For the text-containing cell, return its midpoint in (x, y) coordinate format. 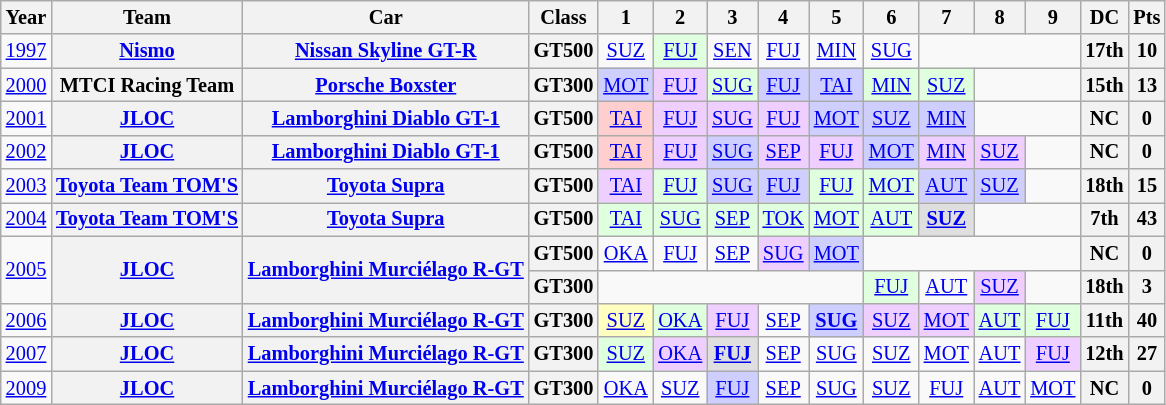
Porsche Boxster (386, 85)
11th (1104, 320)
1 (626, 17)
10 (1148, 51)
7 (946, 17)
12th (1104, 354)
6 (892, 17)
SEN (732, 51)
Team (147, 17)
7th (1104, 219)
9 (1052, 17)
Car (386, 17)
2005 (26, 270)
15 (1148, 186)
2006 (26, 320)
5 (836, 17)
2009 (26, 388)
2007 (26, 354)
40 (1148, 320)
2001 (26, 118)
DC (1104, 17)
TOK (784, 219)
2004 (26, 219)
Year (26, 17)
Nissan Skyline GT-R (386, 51)
27 (1148, 354)
1997 (26, 51)
2000 (26, 85)
17th (1104, 51)
4 (784, 17)
13 (1148, 85)
2003 (26, 186)
2 (680, 17)
Class (564, 17)
8 (1000, 17)
Pts (1148, 17)
43 (1148, 219)
MTCI Racing Team (147, 85)
Nismo (147, 51)
2002 (26, 152)
15th (1104, 85)
